Scan for the cell matching the given text and deliver its [X, Y] coordinate at center. 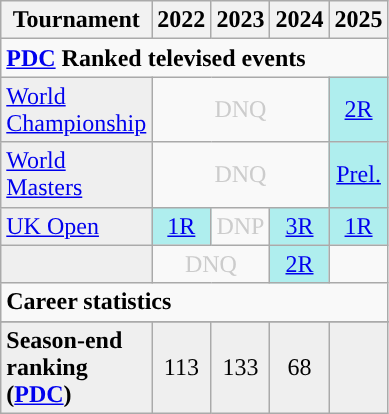
68 [300, 367]
World Championship [76, 110]
2023 [240, 20]
2025 [358, 20]
UK Open [76, 226]
Tournament [76, 20]
2024 [300, 20]
Season-end ranking (PDC) [76, 367]
3R [300, 226]
World Masters [76, 174]
2022 [182, 20]
PDC Ranked televised events [194, 58]
Career statistics [194, 302]
DNP [240, 226]
113 [182, 367]
133 [240, 367]
Prel. [358, 174]
